Provide the [x, y] coordinate of the cell's center where the given text is located.  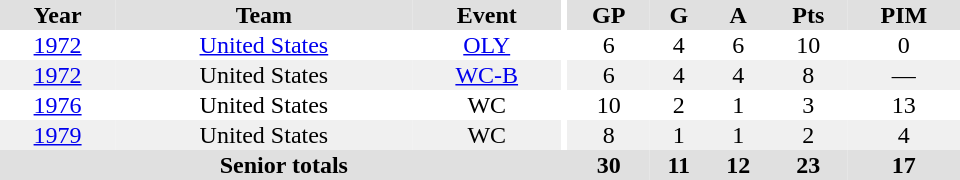
1976 [58, 105]
Event [487, 15]
G [679, 15]
1979 [58, 135]
A [738, 15]
GP [609, 15]
Pts [808, 15]
PIM [904, 15]
17 [904, 165]
OLY [487, 45]
Senior totals [284, 165]
12 [738, 165]
WC-B [487, 75]
11 [679, 165]
Year [58, 15]
— [904, 75]
Team [264, 15]
13 [904, 105]
30 [609, 165]
23 [808, 165]
3 [808, 105]
0 [904, 45]
